Extract the [x, y] coordinate from the center of the cell holding the provided text.  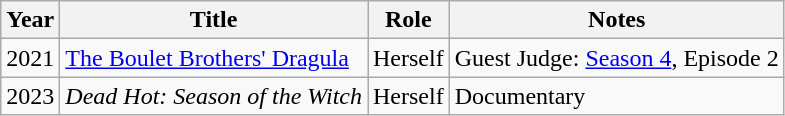
Documentary [616, 96]
Guest Judge: Season 4, Episode 2 [616, 58]
Title [214, 20]
The Boulet Brothers' Dragula [214, 58]
Role [409, 20]
Dead Hot: Season of the Witch [214, 96]
Notes [616, 20]
2023 [30, 96]
Year [30, 20]
2021 [30, 58]
